Locate the cell with the specified text and output its [x, y] center coordinate. 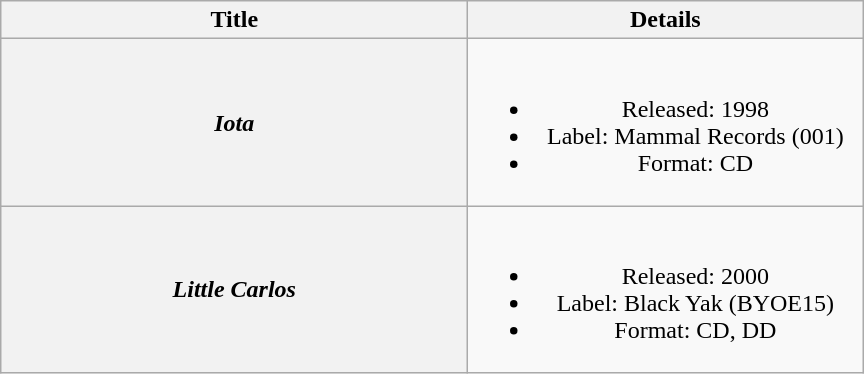
Iota [234, 122]
Released: 1998Label: Mammal Records (001)Format: CD [666, 122]
Released: 2000Label: Black Yak (BYOE15)Format: CD, DD [666, 290]
Details [666, 20]
Little Carlos [234, 290]
Title [234, 20]
